Search for the cell housing the specified text and yield its (x, y) center coordinate. 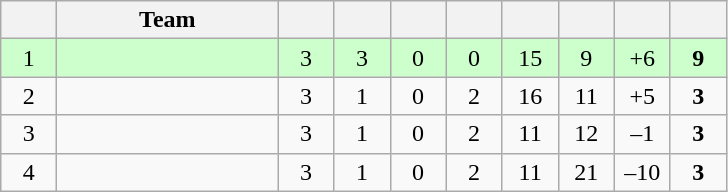
4 (29, 172)
+5 (642, 96)
12 (586, 134)
16 (530, 96)
Team (168, 20)
–10 (642, 172)
21 (586, 172)
15 (530, 58)
+6 (642, 58)
–1 (642, 134)
